Detect which cell encompasses the target text, then output its (X, Y) center coordinate. 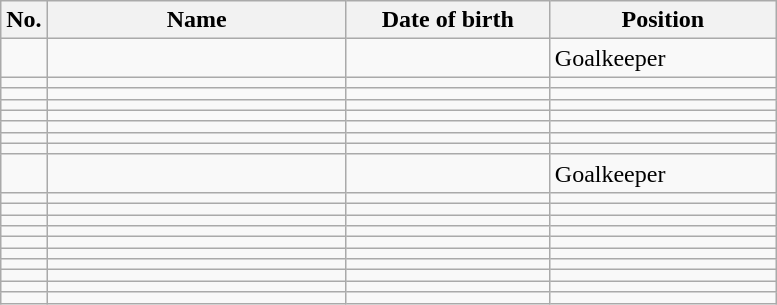
Position (662, 20)
No. (24, 20)
Name (196, 20)
Date of birth (448, 20)
